Search for the cell housing the specified text and yield its (X, Y) center coordinate. 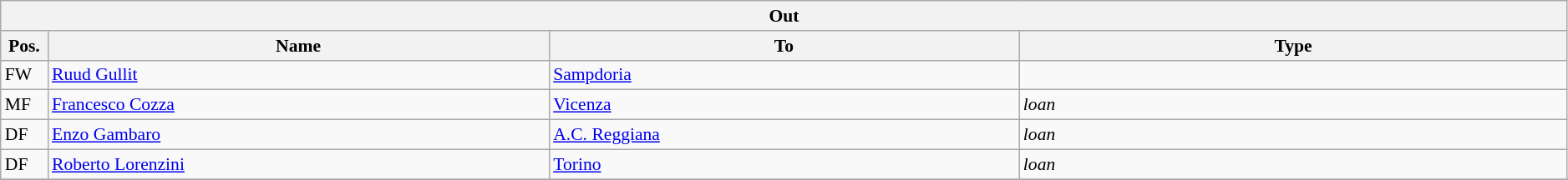
Out (784, 16)
Torino (784, 164)
A.C. Reggiana (784, 135)
Enzo Gambaro (298, 135)
Type (1293, 46)
Sampdoria (784, 75)
Roberto Lorenzini (298, 164)
Ruud Gullit (298, 75)
Francesco Cozza (298, 105)
Vicenza (784, 105)
Name (298, 46)
MF (24, 105)
FW (24, 75)
Pos. (24, 46)
To (784, 46)
